Detect which cell encompasses the target text, then output its [x, y] center coordinate. 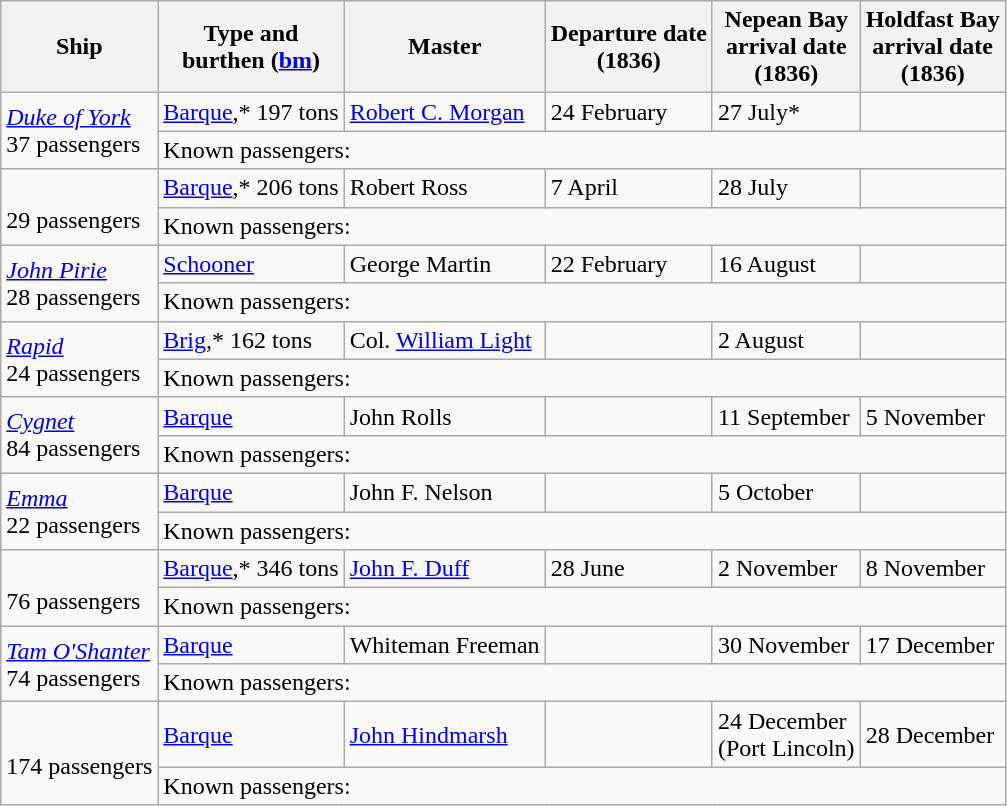
Barque,* 206 tons [251, 188]
5 October [786, 492]
5 November [932, 416]
174 passengers [80, 754]
John F. Nelson [444, 492]
Ship [80, 47]
John Rolls [444, 416]
John Pirie28 passengers [80, 283]
Departure date(1836) [628, 47]
George Martin [444, 264]
Cygnet84 passengers [80, 435]
76 passengers [80, 588]
8 November [932, 569]
Barque,* 197 tons [251, 112]
17 December [932, 645]
24 February [628, 112]
Schooner [251, 264]
28 December [932, 734]
28 July [786, 188]
Robert C. Morgan [444, 112]
Brig,* 162 tons [251, 340]
2 August [786, 340]
24 December(Port Lincoln) [786, 734]
Duke of York37 passengers [80, 131]
John Hindmarsh [444, 734]
Type andburthen (bm) [251, 47]
Nepean Bayarrival date(1836) [786, 47]
28 June [628, 569]
7 April [628, 188]
11 September [786, 416]
29 passengers [80, 207]
Whiteman Freeman [444, 645]
2 November [786, 569]
22 February [628, 264]
Holdfast Bayarrival date(1836) [932, 47]
Robert Ross [444, 188]
16 August [786, 264]
John F. Duff [444, 569]
Emma22 passengers [80, 511]
Rapid24 passengers [80, 359]
27 July* [786, 112]
Tam O'Shanter74 passengers [80, 664]
Barque,* 346 tons [251, 569]
Col. William Light [444, 340]
Master [444, 47]
30 November [786, 645]
